Provide the [x, y] coordinate of the cell's center where the given text is located.  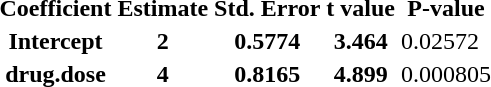
3.464 [361, 41]
2 [163, 41]
0.5774 [268, 41]
